Pinpoint the cell where the given text exists, returning its [x, y] midpoint coordinate. 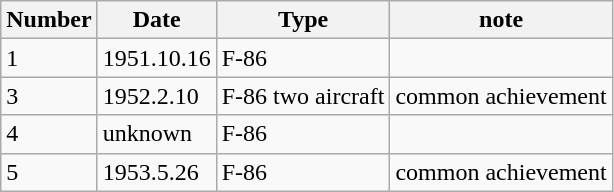
1952.2.10 [156, 96]
1 [49, 58]
Type [303, 20]
F-86 two aircraft [303, 96]
unknown [156, 134]
4 [49, 134]
1951.10.16 [156, 58]
note [501, 20]
Number [49, 20]
3 [49, 96]
1953.5.26 [156, 172]
5 [49, 172]
Date [156, 20]
